Capture the cell that displays the provided text and extract its (X, Y) central coordinate. 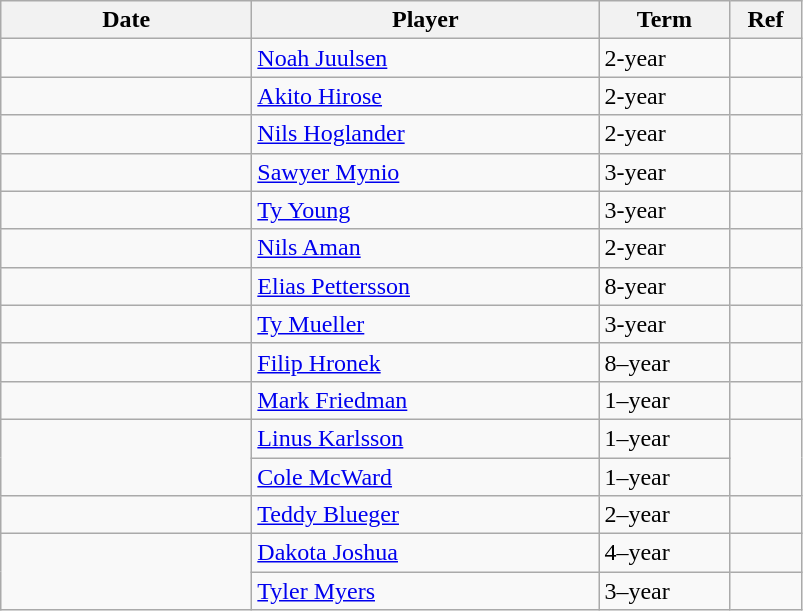
Tyler Myers (426, 591)
Elias Pettersson (426, 286)
8-year (664, 286)
8–year (664, 362)
Ty Mueller (426, 324)
Term (664, 20)
Ty Young (426, 210)
Sawyer Mynio (426, 172)
Nils Hoglander (426, 134)
Mark Friedman (426, 400)
Cole McWard (426, 477)
2–year (664, 515)
Date (126, 20)
3–year (664, 591)
Nils Aman (426, 248)
Noah Juulsen (426, 58)
Filip Hronek (426, 362)
Linus Karlsson (426, 438)
Player (426, 20)
Teddy Blueger (426, 515)
4–year (664, 553)
Dakota Joshua (426, 553)
Akito Hirose (426, 96)
Ref (766, 20)
